Find where the given text appears and provide that cell's center as [x, y] coordinate. 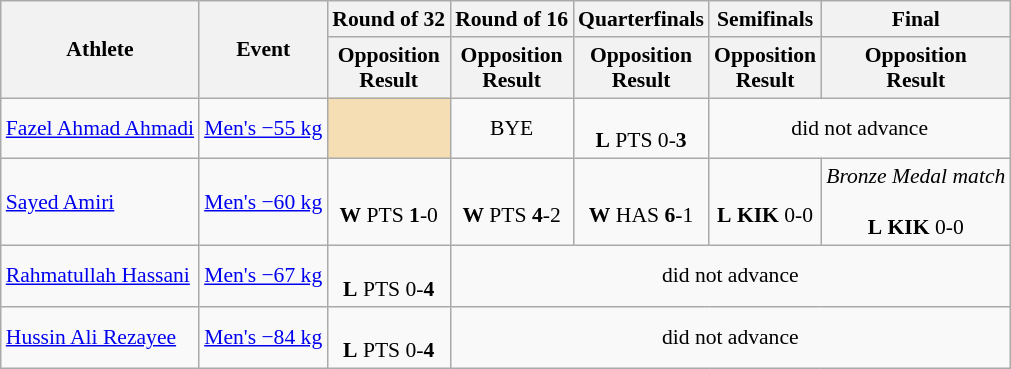
Athlete [100, 50]
Fazel Ahmad Ahmadi [100, 128]
L KIK 0-0 [765, 202]
Event [263, 50]
Men's −60 kg [263, 202]
Semifinals [765, 19]
Men's −55 kg [263, 128]
W HAS 6-1 [641, 202]
Sayed Amiri [100, 202]
W PTS 4-2 [512, 202]
Men's −84 kg [263, 338]
Bronze Medal matchL KIK 0-0 [916, 202]
L PTS 0-3 [641, 128]
Quarterfinals [641, 19]
Round of 16 [512, 19]
Men's −67 kg [263, 276]
Rahmatullah Hassani [100, 276]
BYE [512, 128]
W PTS 1-0 [388, 202]
Hussin Ali Rezayee [100, 338]
Final [916, 19]
Round of 32 [388, 19]
